Detect which cell encompasses the target text, then output its [x, y] center coordinate. 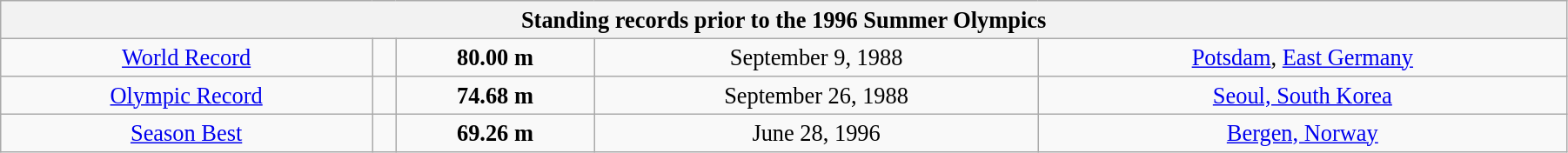
June 28, 1996 [816, 133]
September 9, 1988 [816, 57]
Olympic Record [186, 95]
September 26, 1988 [816, 95]
69.26 m [495, 133]
Season Best [186, 133]
Bergen, Norway [1302, 133]
World Record [186, 57]
Potsdam, East Germany [1302, 57]
Standing records prior to the 1996 Summer Olympics [784, 19]
Seoul, South Korea [1302, 95]
80.00 m [495, 57]
74.68 m [495, 95]
